Determine the [x, y] coordinate at the center of the cell enclosing the given text.  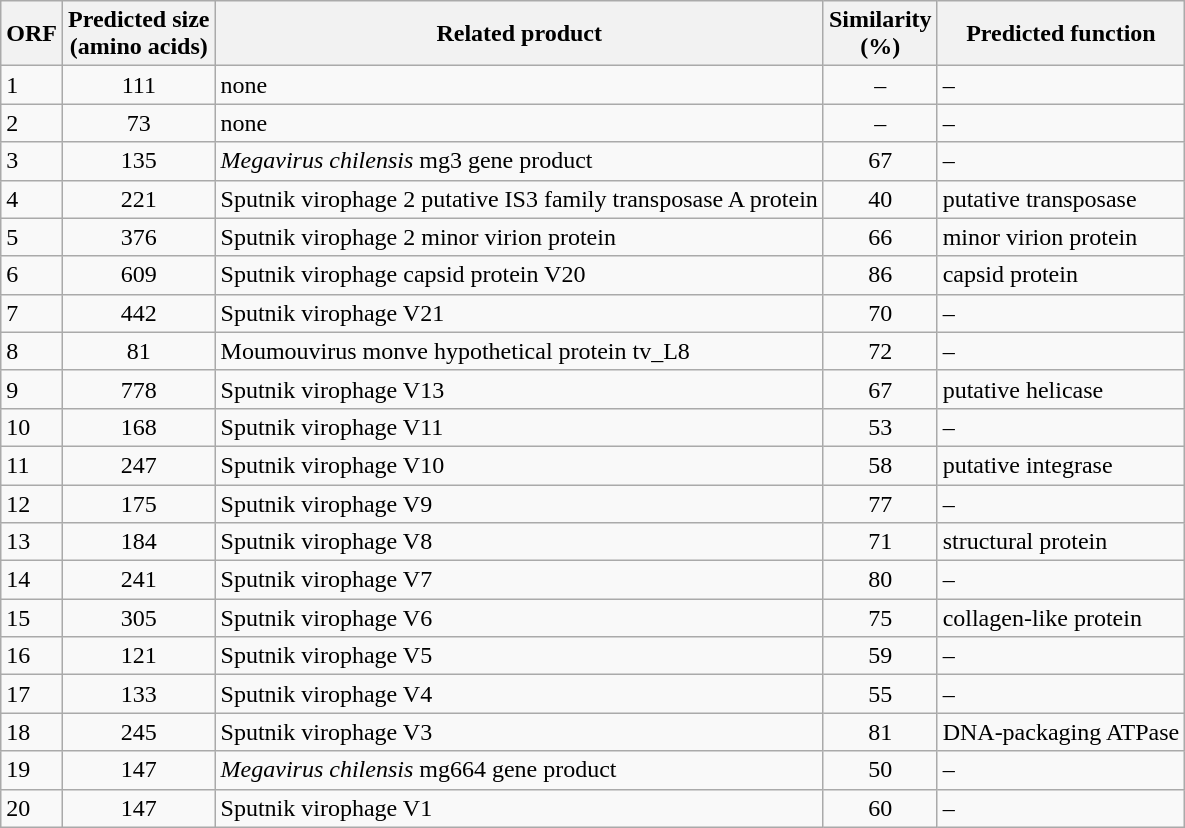
Sputnik virophage 2 minor virion protein [519, 237]
16 [32, 656]
66 [880, 237]
minor virion protein [1061, 237]
capsid protein [1061, 275]
71 [880, 542]
15 [32, 618]
72 [880, 351]
20 [32, 808]
Sputnik virophage V4 [519, 694]
73 [138, 123]
5 [32, 237]
86 [880, 275]
14 [32, 580]
609 [138, 275]
50 [880, 770]
Sputnik virophage V3 [519, 732]
Related product [519, 34]
305 [138, 618]
60 [880, 808]
Sputnik virophage 2 putative IS3 family transposase A protein [519, 199]
putative integrase [1061, 465]
77 [880, 503]
9 [32, 389]
245 [138, 732]
247 [138, 465]
175 [138, 503]
Moumouvirus monve hypothetical protein tv_L8 [519, 351]
Predicted size(amino acids) [138, 34]
1 [32, 85]
778 [138, 389]
putative transposase [1061, 199]
7 [32, 313]
111 [138, 85]
Sputnik virophage V5 [519, 656]
221 [138, 199]
10 [32, 427]
6 [32, 275]
58 [880, 465]
12 [32, 503]
Sputnik virophage V1 [519, 808]
Megavirus chilensis mg664 gene product [519, 770]
75 [880, 618]
133 [138, 694]
40 [880, 199]
8 [32, 351]
Sputnik virophage V7 [519, 580]
135 [138, 161]
ORF [32, 34]
Sputnik virophage V10 [519, 465]
17 [32, 694]
Sputnik virophage V6 [519, 618]
442 [138, 313]
168 [138, 427]
241 [138, 580]
DNA-packaging ATPase [1061, 732]
Similarity(%) [880, 34]
18 [32, 732]
structural protein [1061, 542]
Predicted function [1061, 34]
Megavirus chilensis mg3 gene product [519, 161]
184 [138, 542]
Sputnik virophage V13 [519, 389]
376 [138, 237]
Sputnik virophage V21 [519, 313]
59 [880, 656]
53 [880, 427]
Sputnik virophage V9 [519, 503]
11 [32, 465]
Sputnik virophage V8 [519, 542]
collagen-like protein [1061, 618]
2 [32, 123]
70 [880, 313]
Sputnik virophage V11 [519, 427]
19 [32, 770]
3 [32, 161]
Sputnik virophage capsid protein V20 [519, 275]
80 [880, 580]
4 [32, 199]
13 [32, 542]
55 [880, 694]
121 [138, 656]
putative helicase [1061, 389]
